Output the (X, Y) coordinate of the center of the cell containing the given text.  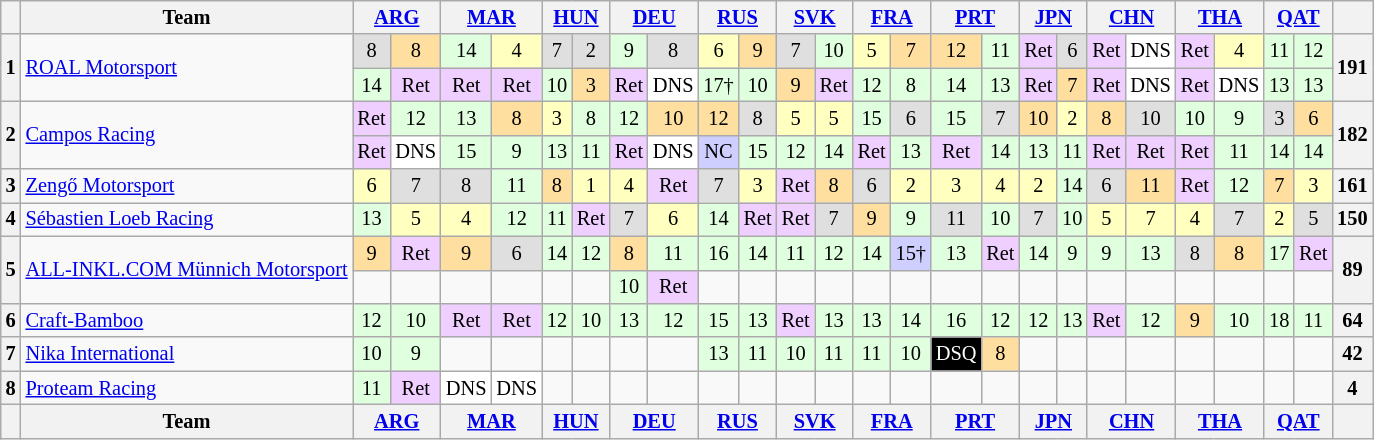
15† (911, 253)
17 (1279, 253)
Zengő Motorsport (187, 186)
ALL-INKL.COM Münnich Motorsport (187, 270)
Craft-Bamboo (187, 320)
18 (1279, 320)
150 (1352, 219)
Proteam Racing (187, 388)
161 (1352, 186)
DSQ (956, 354)
191 (1352, 68)
ROAL Motorsport (187, 68)
NC (718, 152)
17† (718, 85)
182 (1352, 134)
Sébastien Loeb Racing (187, 219)
Campos Racing (187, 134)
89 (1352, 270)
64 (1352, 320)
42 (1352, 354)
Nika International (187, 354)
